From the cell containing the given text, extract its center point as [x, y] coordinate. 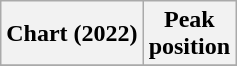
Chart (2022) [72, 34]
Peakposition [189, 34]
